Identify which cell holds the provided text, then report its (X, Y) central coordinate. 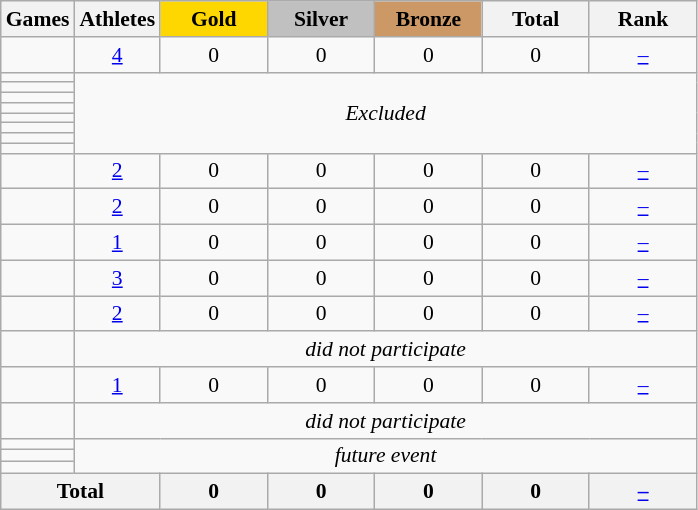
future event (385, 456)
Bronze (428, 19)
Gold (214, 19)
3 (117, 278)
Excluded (385, 112)
Athletes (117, 19)
4 (117, 55)
Silver (320, 19)
Games (38, 19)
Rank (642, 19)
